Extract the (X, Y) coordinate from the center of the cell holding the provided text.  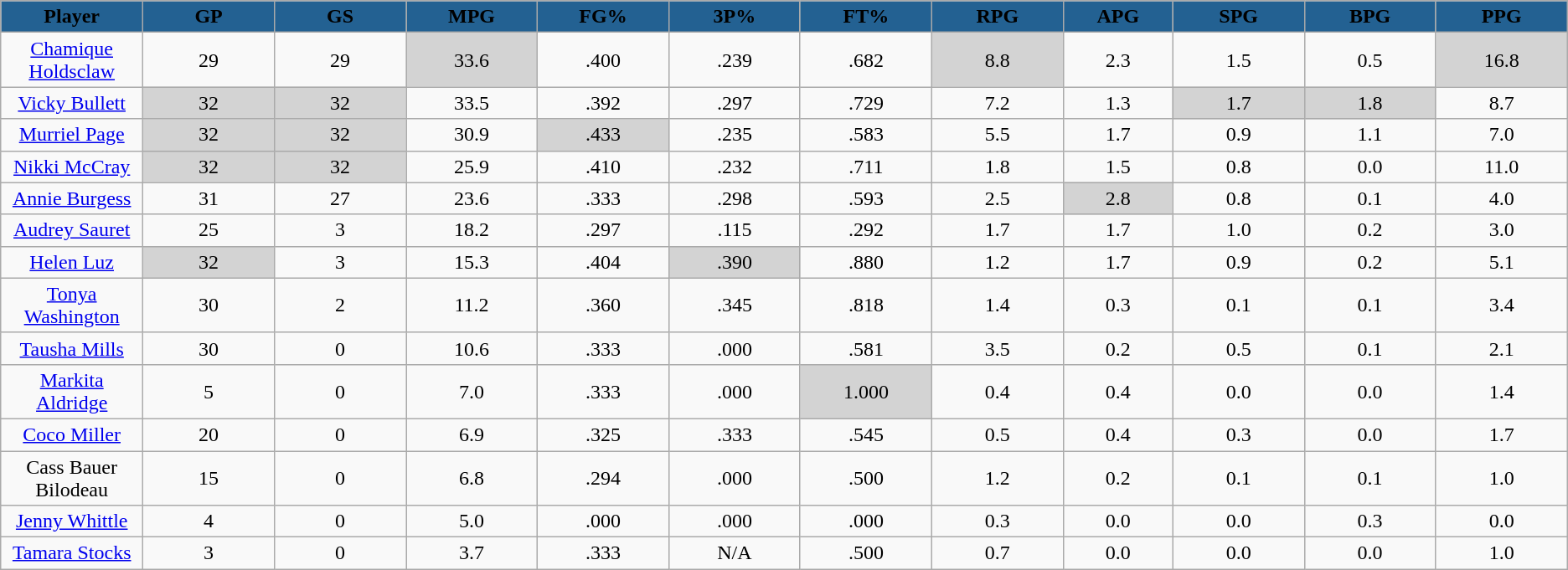
.360 (603, 305)
.235 (734, 135)
.433 (603, 135)
25 (209, 230)
27 (340, 198)
Tamara Stocks (72, 553)
4.0 (1501, 198)
.400 (603, 60)
RPG (997, 17)
8.7 (1501, 103)
Audrey Sauret (72, 230)
6.9 (472, 434)
3.4 (1501, 305)
PPG (1501, 17)
10.6 (472, 348)
.581 (866, 348)
1.000 (866, 392)
11.0 (1501, 167)
Jenny Whittle (72, 521)
Nikki McCray (72, 167)
.545 (866, 434)
GP (209, 17)
Player (72, 17)
Helen Luz (72, 262)
.880 (866, 262)
Chamique Holdsclaw (72, 60)
3.7 (472, 553)
23.6 (472, 198)
15.3 (472, 262)
.583 (866, 135)
.345 (734, 305)
Murriel Page (72, 135)
.294 (603, 477)
Coco Miller (72, 434)
16.8 (1501, 60)
.115 (734, 230)
BPG (1370, 17)
.410 (603, 167)
2.8 (1117, 198)
2 (340, 305)
30.9 (472, 135)
2.5 (997, 198)
3P% (734, 17)
33.5 (472, 103)
Annie Burgess (72, 198)
GS (340, 17)
.239 (734, 60)
.729 (866, 103)
8.8 (997, 60)
2.1 (1501, 348)
.593 (866, 198)
.292 (866, 230)
25.9 (472, 167)
FT% (866, 17)
Markita Aldridge (72, 392)
4 (209, 521)
Cass Bauer Bilodeau (72, 477)
.390 (734, 262)
11.2 (472, 305)
33.6 (472, 60)
5 (209, 392)
2.3 (1117, 60)
5.0 (472, 521)
.232 (734, 167)
.298 (734, 198)
15 (209, 477)
N/A (734, 553)
.818 (866, 305)
APG (1117, 17)
1.3 (1117, 103)
20 (209, 434)
7.2 (997, 103)
Tausha Mills (72, 348)
SPG (1238, 17)
.325 (603, 434)
5.1 (1501, 262)
.404 (603, 262)
18.2 (472, 230)
Vicky Bullett (72, 103)
.682 (866, 60)
FG% (603, 17)
3.0 (1501, 230)
MPG (472, 17)
3.5 (997, 348)
31 (209, 198)
1.1 (1370, 135)
.392 (603, 103)
Tonya Washington (72, 305)
5.5 (997, 135)
6.8 (472, 477)
.711 (866, 167)
0.7 (997, 553)
